Return the (X, Y) coordinate for the center point of the cell that contains the specified text.  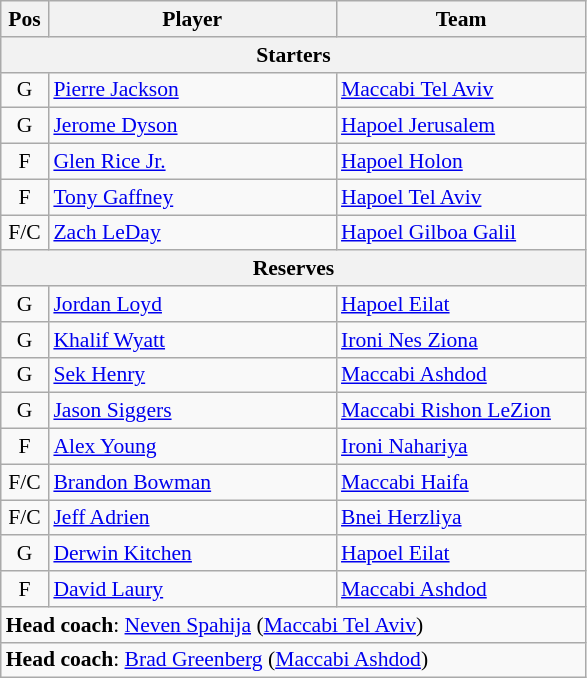
Starters (294, 55)
Hapoel Jerusalem (461, 126)
Brandon Bowman (192, 482)
Jason Siggers (192, 411)
Player (192, 19)
Jerome Dyson (192, 126)
Tony Gaffney (192, 197)
Hapoel Tel Aviv (461, 197)
Alex Young (192, 447)
Maccabi Rishon LeZion (461, 411)
David Laury (192, 589)
Pierre Jackson (192, 90)
Khalif Wyatt (192, 340)
Jeff Adrien (192, 518)
Hapoel Holon (461, 162)
Head coach: Brad Greenberg (Maccabi Ashdod) (294, 660)
Team (461, 19)
Hapoel Gilboa Galil (461, 233)
Maccabi Haifa (461, 482)
Jordan Loyd (192, 304)
Sek Henry (192, 375)
Reserves (294, 269)
Maccabi Tel Aviv (461, 90)
Ironi Nahariya (461, 447)
Derwin Kitchen (192, 554)
Zach LeDay (192, 233)
Head coach: Neven Spahija (Maccabi Tel Aviv) (294, 625)
Glen Rice Jr. (192, 162)
Ironi Nes Ziona (461, 340)
Bnei Herzliya (461, 518)
Pos (25, 19)
